Output the [X, Y] coordinate of the center of the cell containing the given text.  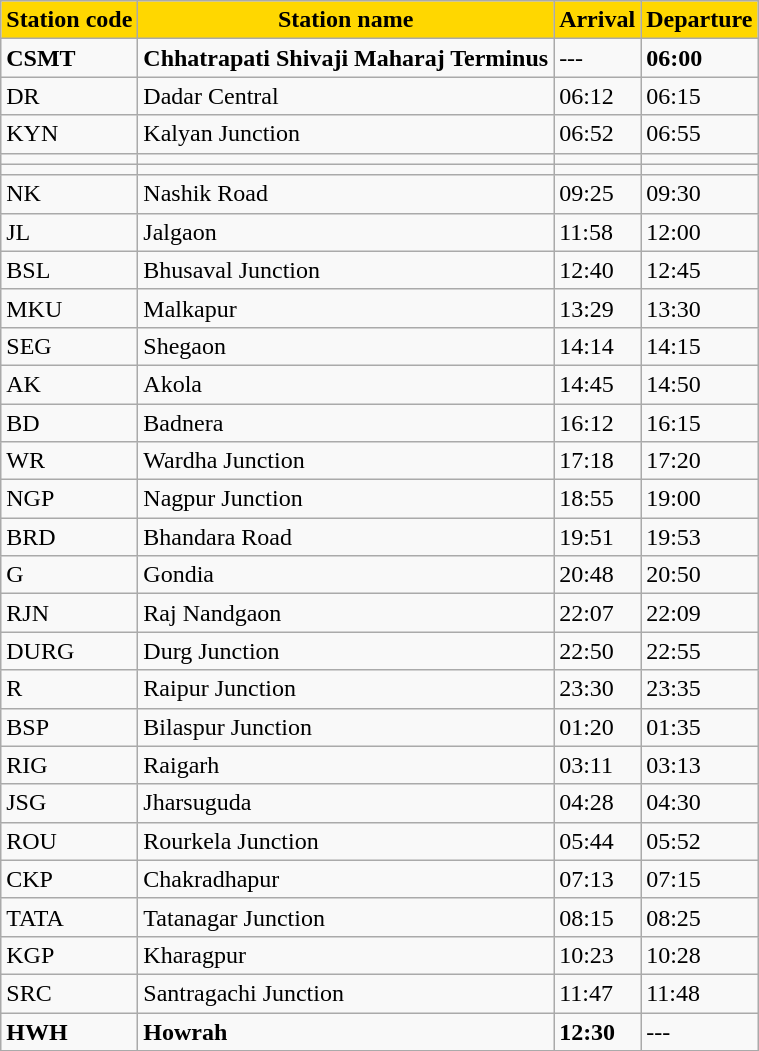
Shegaon [346, 346]
18:55 [598, 499]
04:30 [700, 803]
Station code [70, 20]
09:25 [598, 194]
03:13 [700, 765]
Kharagpur [346, 955]
23:35 [700, 689]
R [70, 689]
14:45 [598, 384]
04:28 [598, 803]
RIG [70, 765]
19:00 [700, 499]
Chakradhapur [346, 879]
22:50 [598, 651]
WR [70, 461]
Departure [700, 20]
Station name [346, 20]
22:55 [700, 651]
DURG [70, 651]
12:30 [598, 1031]
06:55 [700, 134]
Bilaspur Junction [346, 727]
12:40 [598, 270]
BSL [70, 270]
MKU [70, 308]
Malkapur [346, 308]
01:20 [598, 727]
Bhusaval Junction [346, 270]
09:30 [700, 194]
Raj Nandgaon [346, 613]
14:50 [700, 384]
Nashik Road [346, 194]
Raipur Junction [346, 689]
Raigarh [346, 765]
BRD [70, 537]
22:09 [700, 613]
11:58 [598, 232]
13:29 [598, 308]
CKP [70, 879]
Badnera [346, 423]
Kalyan Junction [346, 134]
KGP [70, 955]
06:00 [700, 58]
AK [70, 384]
Jalgaon [346, 232]
RJN [70, 613]
BD [70, 423]
14:14 [598, 346]
22:07 [598, 613]
Santragachi Junction [346, 993]
06:12 [598, 96]
G [70, 575]
JSG [70, 803]
05:44 [598, 841]
07:13 [598, 879]
KYN [70, 134]
Akola [346, 384]
16:15 [700, 423]
19:53 [700, 537]
Gondia [346, 575]
19:51 [598, 537]
TATA [70, 917]
01:35 [700, 727]
05:52 [700, 841]
14:15 [700, 346]
17:18 [598, 461]
Chhatrapati Shivaji Maharaj Terminus [346, 58]
Wardha Junction [346, 461]
NGP [70, 499]
20:48 [598, 575]
08:25 [700, 917]
Durg Junction [346, 651]
20:50 [700, 575]
DR [70, 96]
16:12 [598, 423]
06:15 [700, 96]
Arrival [598, 20]
NK [70, 194]
07:15 [700, 879]
SRC [70, 993]
03:11 [598, 765]
12:00 [700, 232]
JL [70, 232]
06:52 [598, 134]
Dadar Central [346, 96]
ROU [70, 841]
Tatanagar Junction [346, 917]
10:28 [700, 955]
Jharsuguda [346, 803]
SEG [70, 346]
11:48 [700, 993]
Bhandara Road [346, 537]
Nagpur Junction [346, 499]
BSP [70, 727]
17:20 [700, 461]
23:30 [598, 689]
Howrah [346, 1031]
10:23 [598, 955]
13:30 [700, 308]
12:45 [700, 270]
08:15 [598, 917]
Rourkela Junction [346, 841]
HWH [70, 1031]
CSMT [70, 58]
11:47 [598, 993]
